Find where the given text appears and provide that cell's center as [X, Y] coordinate. 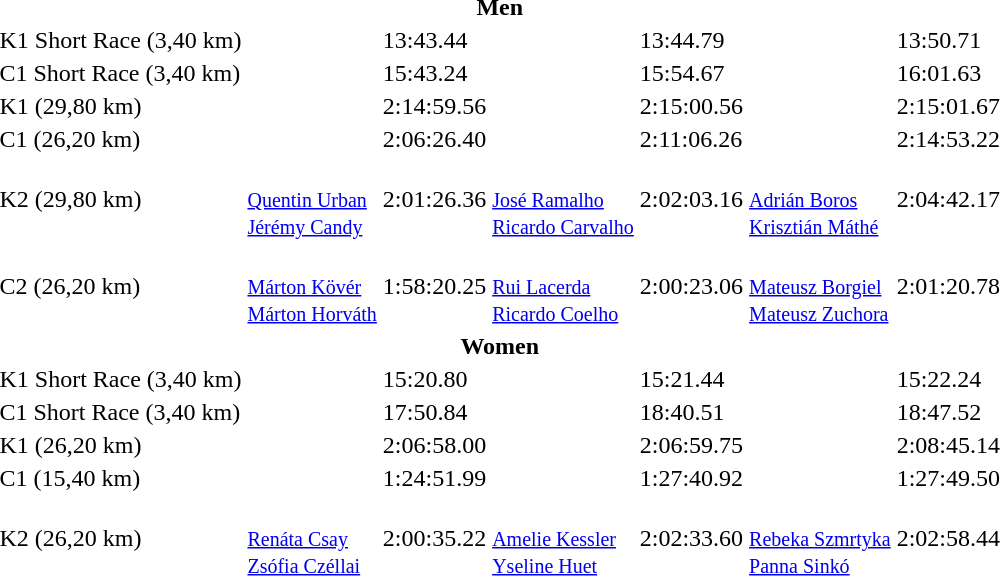
Mateusz BorgielMateusz Zuchora [820, 286]
2:11:06.26 [691, 139]
2:02:03.16 [691, 199]
2:01:26.36 [434, 199]
13:43.44 [434, 40]
15:20.80 [434, 379]
1:27:40.92 [691, 478]
José RamalhoRicardo Carvalho [564, 199]
18:40.51 [691, 412]
2:14:59.56 [434, 106]
13:44.79 [691, 40]
2:00:23.06 [691, 286]
Adrián BorosKrisztián Máthé [820, 199]
Rui LacerdaRicardo Coelho [564, 286]
15:21.44 [691, 379]
Quentin UrbanJérémy Candy [312, 199]
Márton KövérMárton Horváth [312, 286]
1:24:51.99 [434, 478]
1:58:20.25 [434, 286]
15:43.24 [434, 73]
17:50.84 [434, 412]
2:06:26.40 [434, 139]
2:15:00.56 [691, 106]
2:06:59.75 [691, 445]
15:54.67 [691, 73]
2:06:58.00 [434, 445]
